Detect which cell encompasses the target text, then output its [x, y] center coordinate. 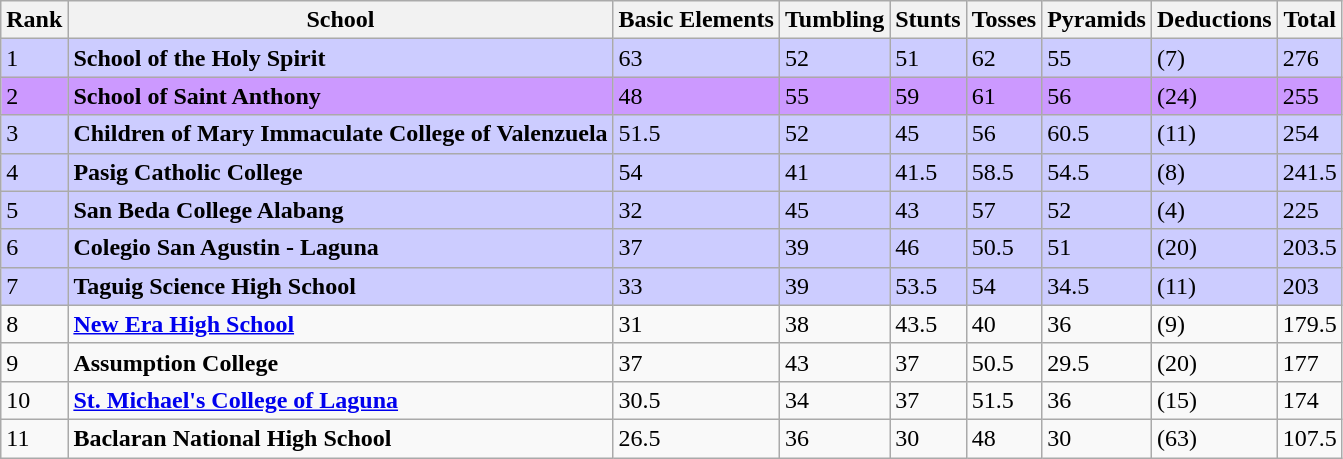
Tumbling [834, 20]
26.5 [696, 438]
32 [696, 210]
New Era High School [340, 324]
Stunts [928, 20]
Tosses [1004, 20]
Pyramids [1097, 20]
10 [34, 400]
59 [928, 96]
San Beda College Alabang [340, 210]
41.5 [928, 172]
34.5 [1097, 286]
179.5 [1310, 324]
Basic Elements [696, 20]
254 [1310, 134]
6 [34, 248]
(63) [1214, 438]
St. Michael's College of Laguna [340, 400]
63 [696, 58]
(9) [1214, 324]
53.5 [928, 286]
(4) [1214, 210]
3 [34, 134]
255 [1310, 96]
Rank [34, 20]
60.5 [1097, 134]
7 [34, 286]
225 [1310, 210]
School of Saint Anthony [340, 96]
203.5 [1310, 248]
Total [1310, 20]
(24) [1214, 96]
Deductions [1214, 20]
107.5 [1310, 438]
8 [34, 324]
241.5 [1310, 172]
5 [34, 210]
School of the Holy Spirit [340, 58]
(7) [1214, 58]
Taguig Science High School [340, 286]
(15) [1214, 400]
Children of Mary Immaculate College of Valenzuela [340, 134]
29.5 [1097, 362]
Pasig Catholic College [340, 172]
4 [34, 172]
61 [1004, 96]
62 [1004, 58]
31 [696, 324]
40 [1004, 324]
1 [34, 58]
177 [1310, 362]
58.5 [1004, 172]
11 [34, 438]
33 [696, 286]
2 [34, 96]
174 [1310, 400]
34 [834, 400]
9 [34, 362]
Baclaran National High School [340, 438]
46 [928, 248]
43.5 [928, 324]
Assumption College [340, 362]
57 [1004, 210]
41 [834, 172]
School [340, 20]
Colegio San Agustin - Laguna [340, 248]
(8) [1214, 172]
276 [1310, 58]
203 [1310, 286]
38 [834, 324]
54.5 [1097, 172]
30.5 [696, 400]
